Pinpoint the cell where the given text exists, returning its [x, y] midpoint coordinate. 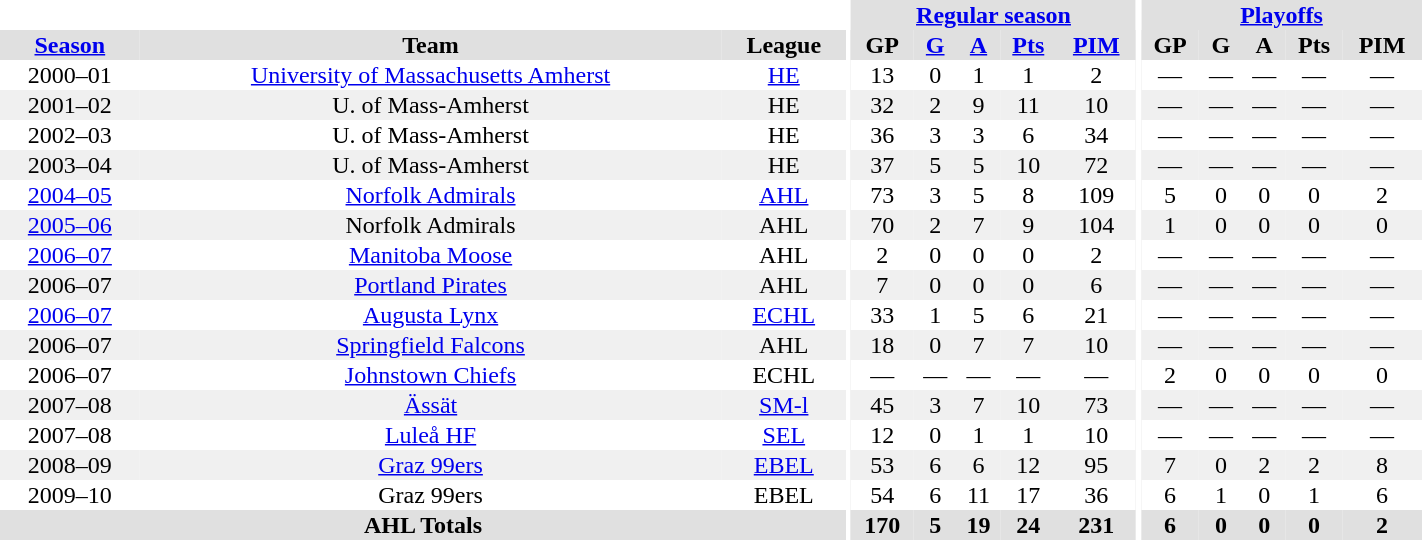
32 [882, 105]
19 [978, 525]
95 [1096, 465]
Springfield Falcons [431, 345]
Team [431, 45]
72 [1096, 165]
Luleå HF [431, 435]
AHL Totals [423, 525]
Manitoba Moose [431, 255]
Portland Pirates [431, 285]
Augusta Lynx [431, 315]
37 [882, 165]
33 [882, 315]
17 [1028, 495]
2005–06 [70, 225]
2002–03 [70, 135]
SEL [784, 435]
231 [1096, 525]
University of Massachusetts Amherst [431, 75]
45 [882, 405]
2009–10 [70, 495]
Season [70, 45]
18 [882, 345]
54 [882, 495]
34 [1096, 135]
2008–09 [70, 465]
70 [882, 225]
Regular season [994, 15]
League [784, 45]
13 [882, 75]
2003–04 [70, 165]
170 [882, 525]
109 [1096, 195]
104 [1096, 225]
SM-l [784, 405]
2004–05 [70, 195]
21 [1096, 315]
2001–02 [70, 105]
53 [882, 465]
24 [1028, 525]
Johnstown Chiefs [431, 375]
Playoffs [1282, 15]
2000–01 [70, 75]
Ässät [431, 405]
